Search for the cell housing the specified text and yield its [X, Y] center coordinate. 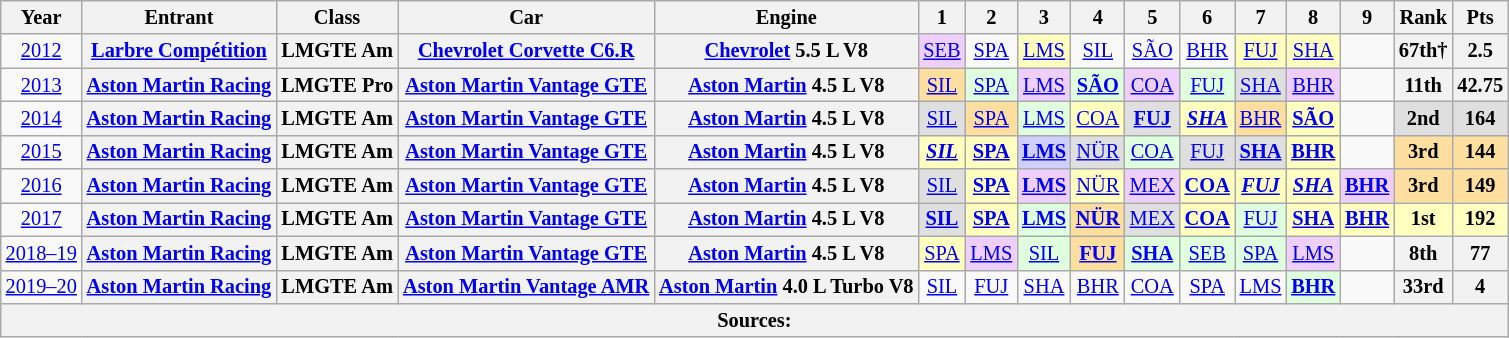
Aston Martin 4.0 L Turbo V8 [786, 287]
Entrant [179, 17]
2012 [42, 51]
11th [1423, 85]
8 [1313, 17]
7 [1261, 17]
2013 [42, 85]
Class [337, 17]
2nd [1423, 118]
LMGTE Pro [337, 85]
Sources: [754, 320]
Pts [1480, 17]
Chevrolet 5.5 L V8 [786, 51]
1 [942, 17]
2018–19 [42, 253]
77 [1480, 253]
8th [1423, 253]
144 [1480, 152]
67th† [1423, 51]
192 [1480, 219]
164 [1480, 118]
3 [1044, 17]
Chevrolet Corvette C6.R [526, 51]
Car [526, 17]
2017 [42, 219]
Engine [786, 17]
149 [1480, 186]
42.75 [1480, 85]
9 [1367, 17]
Rank [1423, 17]
5 [1152, 17]
2.5 [1480, 51]
2016 [42, 186]
2019–20 [42, 287]
33rd [1423, 287]
1st [1423, 219]
Year [42, 17]
2 [991, 17]
6 [1208, 17]
Aston Martin Vantage AMR [526, 287]
2015 [42, 152]
Larbre Compétition [179, 51]
2014 [42, 118]
